Detect which cell encompasses the target text, then output its [X, Y] center coordinate. 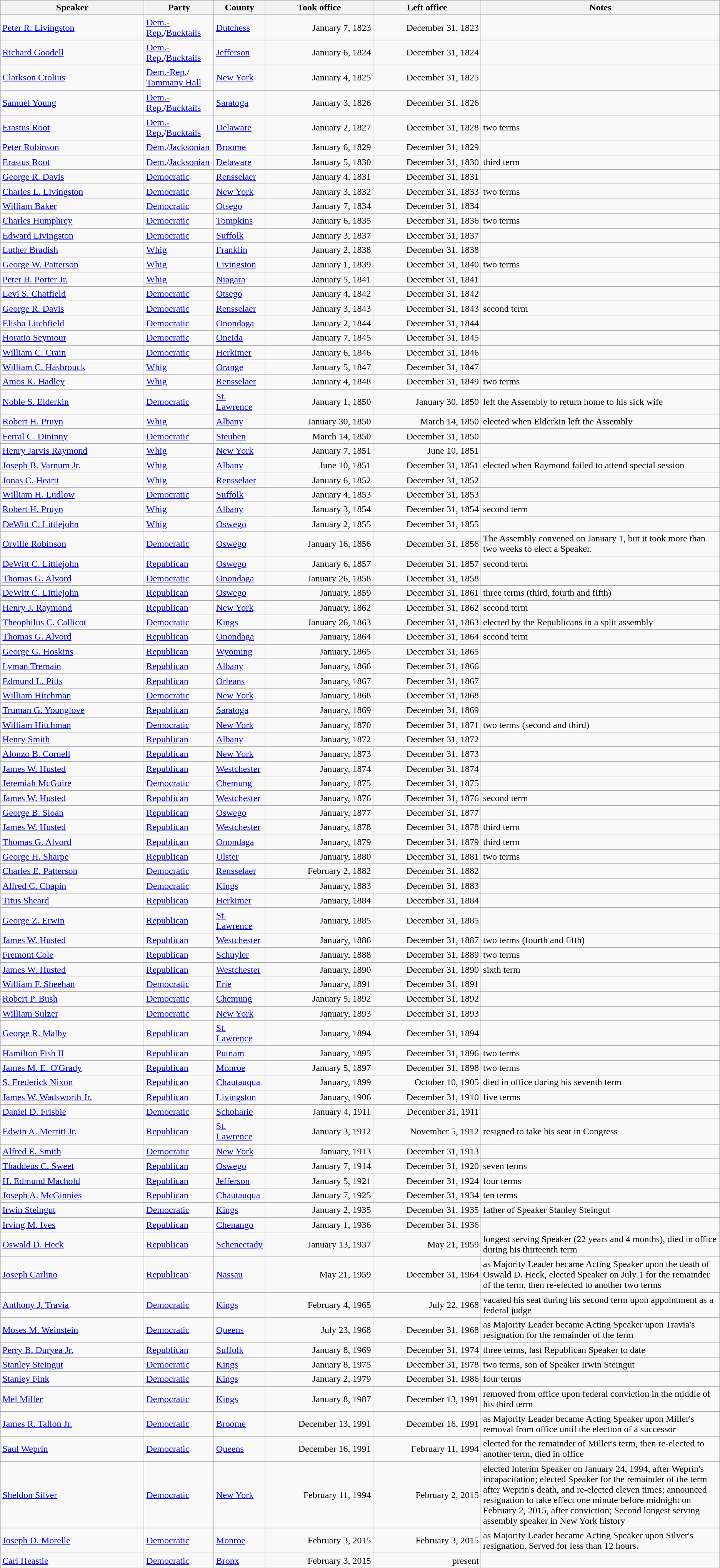
February 2, 1882 [319, 871]
January, 1877 [319, 813]
seven terms [601, 1166]
as Majority Leader became Acting Speaker upon Travia's resignation for the remainder of the term [601, 1330]
Jonas C. Heartt [72, 480]
January, 1869 [319, 710]
December 31, 1825 [427, 78]
January, 1870 [319, 725]
January, 1875 [319, 783]
December 31, 1974 [427, 1350]
January 7, 1851 [319, 451]
January 3, 1843 [319, 309]
Dem.-Rep./Tammany Hall [179, 78]
December 31, 1837 [427, 235]
Henry J. Raymond [72, 608]
George H. Sharpe [72, 857]
Mel Miller [72, 1399]
January 7, 1925 [319, 1195]
January, 1879 [319, 842]
December 31, 1836 [427, 220]
December 31, 1857 [427, 564]
January 7, 1845 [319, 338]
January, 1893 [319, 1014]
January, 1894 [319, 1034]
December 31, 1851 [427, 465]
December 31, 1850 [427, 436]
December 31, 1889 [427, 955]
left the Assembly to return home to his sick wife [601, 402]
November 5, 1912 [427, 1131]
Notes [601, 8]
January 6, 1852 [319, 480]
January, 1883 [319, 886]
January, 1888 [319, 955]
two terms (second and third) [601, 725]
William Sulzer [72, 1014]
Peter R. Livingston [72, 28]
Lyman Tremain [72, 666]
December 31, 1841 [427, 279]
December 31, 1840 [427, 265]
longest serving Speaker (22 years and 4 months), died in office during his thirteenth term [601, 1244]
December 31, 1893 [427, 1014]
January 5, 1897 [319, 1068]
Niagara [239, 279]
elected when Raymond failed to attend special session [601, 465]
December 31, 1887 [427, 940]
December 31, 1894 [427, 1034]
December 31, 1826 [427, 102]
Clarkson Crolius [72, 78]
Joseph Carlino [72, 1275]
Alfred C. Chapin [72, 886]
Oneida [239, 338]
January, 1895 [319, 1053]
Noble S. Elderkin [72, 402]
December 31, 1845 [427, 338]
January 6, 1835 [319, 220]
December 31, 1868 [427, 695]
December 31, 1846 [427, 352]
Nassau [239, 1275]
January 26, 1858 [319, 578]
Orange [239, 367]
December 31, 1869 [427, 710]
Peter B. Porter Jr. [72, 279]
January 5, 1921 [319, 1181]
Joseph A. McGinnies [72, 1195]
December 31, 1876 [427, 798]
February 2, 2015 [427, 1495]
Moses M. Weinstein [72, 1330]
December 31, 1896 [427, 1053]
two terms (fourth and fifth) [601, 940]
December 31, 1830 [427, 162]
December 31, 1873 [427, 754]
William Baker [72, 206]
December 31, 1879 [427, 842]
Steuben [239, 436]
January, 1880 [319, 857]
December 31, 1833 [427, 191]
December 31, 1844 [427, 323]
January 4, 1831 [319, 177]
vacated his seat during his second term upon appointment as a federal judge [601, 1305]
January, 1891 [319, 984]
George Z. Erwin [72, 920]
Joseph D. Morelle [72, 1541]
January, 1890 [319, 969]
January, 1867 [319, 681]
Peter Robinson [72, 147]
ten terms [601, 1195]
William C. Hasbrouck [72, 367]
January 4, 1848 [319, 382]
resigned to take his seat in Congress [601, 1131]
December 31, 1831 [427, 177]
January 6, 1824 [319, 52]
Samuel Young [72, 102]
Saul Weprin [72, 1449]
December 31, 1934 [427, 1195]
January 4, 1842 [319, 294]
Elisha Litchfield [72, 323]
James R. Tallon Jr. [72, 1424]
December 31, 1891 [427, 984]
January 26, 1863 [319, 622]
Stanley Steingut [72, 1364]
Levi S. Chatfield [72, 294]
Titus Sheard [72, 900]
Edmund L. Pitts [72, 681]
December 31, 1829 [427, 147]
George B. Sloan [72, 813]
Joseph B. Varnum Jr. [72, 465]
sixth term [601, 969]
Hamilton Fish II [72, 1053]
January, 1885 [319, 920]
three terms, last Republican Speaker to date [601, 1350]
December 31, 1872 [427, 740]
December 31, 1913 [427, 1151]
January 5, 1830 [319, 162]
December 31, 1883 [427, 886]
Stanley Fink [72, 1379]
December 31, 1824 [427, 52]
January 6, 1857 [319, 564]
William C. Crain [72, 352]
Dutchess [239, 28]
elected by the Republicans in a split assembly [601, 622]
December 31, 1849 [427, 382]
January 6, 1829 [319, 147]
January, 1864 [319, 637]
December 31, 1874 [427, 769]
S. Frederick Nixon [72, 1082]
County [239, 8]
January 4, 1911 [319, 1112]
December 31, 1867 [427, 681]
Irving M. Ives [72, 1225]
Richard Goodell [72, 52]
January, 1865 [319, 651]
as Majority Leader became Acting Speaker upon Miller's removal from office until the election of a successor [601, 1424]
Thaddeus C. Sweet [72, 1166]
Theophilus C. Callicot [72, 622]
January 2, 1844 [319, 323]
Erie [239, 984]
December 31, 1852 [427, 480]
George G. Hoskins [72, 651]
December 31, 1935 [427, 1210]
elected for the remainder of Miller's term, then re-elected to another term, died in office [601, 1449]
January, 1873 [319, 754]
December 31, 1920 [427, 1166]
December 31, 1898 [427, 1068]
Henry Smith [72, 740]
H. Edmund Machold [72, 1181]
Truman G. Younglove [72, 710]
Perry B. Duryea Jr. [72, 1350]
The Assembly convened on January 1, but it took more than two weeks to elect a Speaker. [601, 544]
January, 1859 [319, 593]
January 8, 1975 [319, 1364]
December 31, 1854 [427, 509]
December 31, 1882 [427, 871]
January, 1876 [319, 798]
February 4, 1965 [319, 1305]
January, 1913 [319, 1151]
December 31, 1864 [427, 637]
December 31, 1964 [427, 1275]
Oswald D. Heck [72, 1244]
December 31, 1843 [427, 309]
James W. Wadsworth Jr. [72, 1097]
Luther Bradish [72, 250]
January 3, 1832 [319, 191]
January 7, 1834 [319, 206]
December 31, 1978 [427, 1364]
January 6, 1846 [319, 352]
Edward Livingston [72, 235]
December 31, 1881 [427, 857]
Carl Heastie [72, 1560]
December 31, 1866 [427, 666]
December 31, 1855 [427, 524]
January 1, 1850 [319, 402]
December 31, 1885 [427, 920]
July 22, 1968 [427, 1305]
January 3, 1854 [319, 509]
December 31, 1847 [427, 367]
Amos K. Hadley [72, 382]
January 4, 1825 [319, 78]
two terms, son of Speaker Irwin Steingut [601, 1364]
Speaker [72, 8]
December 31, 1878 [427, 827]
Charles Humphrey [72, 220]
January 2, 1855 [319, 524]
Robert P. Bush [72, 999]
Sheldon Silver [72, 1495]
December 31, 1890 [427, 969]
December 31, 1823 [427, 28]
January, 1862 [319, 608]
three terms (third, fourth and fifth) [601, 593]
Schenectady [239, 1244]
Ferral C. Dininny [72, 436]
December 31, 1875 [427, 783]
December 31, 1924 [427, 1181]
Wyoming [239, 651]
October 10, 1905 [427, 1082]
elected when Elderkin left the Assembly [601, 421]
Putnam [239, 1053]
January 3, 1837 [319, 235]
December 31, 1862 [427, 608]
Charles L. Livingston [72, 191]
Party [179, 8]
January 5, 1847 [319, 367]
Jeremiah McGuire [72, 783]
as Majority Leader became Acting Speaker upon Silver's resignation. Served for less than 12 hours. [601, 1541]
January 16, 1856 [319, 544]
December 31, 1863 [427, 622]
January 7, 1823 [319, 28]
December 31, 1884 [427, 900]
December 31, 1861 [427, 593]
January, 1874 [319, 769]
Schoharie [239, 1112]
December 31, 1828 [427, 128]
December 31, 1871 [427, 725]
died in office during his seventh term [601, 1082]
January 1, 1936 [319, 1225]
Ulster [239, 857]
January, 1886 [319, 940]
January 2, 1935 [319, 1210]
January, 1906 [319, 1097]
William H. Ludlow [72, 495]
January 5, 1892 [319, 999]
Daniel D. Frisbie [72, 1112]
January 13, 1937 [319, 1244]
Alonzo B. Cornell [72, 754]
January 2, 1838 [319, 250]
January 8, 1987 [319, 1399]
December 31, 1842 [427, 294]
Left office [427, 8]
five terms [601, 1097]
Took office [319, 8]
December 31, 1834 [427, 206]
George W. Patterson [72, 265]
January 3, 1912 [319, 1131]
George R. Malby [72, 1034]
January 5, 1841 [319, 279]
Franklin [239, 250]
Orville Robinson [72, 544]
Irwin Steingut [72, 1210]
January, 1884 [319, 900]
December 31, 1877 [427, 813]
Alfred E. Smith [72, 1151]
December 31, 1986 [427, 1379]
removed from office upon federal conviction in the middle of his third term [601, 1399]
December 31, 1910 [427, 1097]
January, 1872 [319, 740]
January, 1866 [319, 666]
January, 1878 [319, 827]
January, 1868 [319, 695]
Fremont Cole [72, 955]
December 31, 1936 [427, 1225]
Schuyler [239, 955]
Henry Jarvis Raymond [72, 451]
December 31, 1856 [427, 544]
January 1, 1839 [319, 265]
father of Speaker Stanley Steingut [601, 1210]
December 31, 1858 [427, 578]
William F. Sheehan [72, 984]
Edwin A. Merritt Jr. [72, 1131]
December 31, 1911 [427, 1112]
January 8, 1969 [319, 1350]
January 2, 1979 [319, 1379]
January, 1899 [319, 1082]
James M. E. O'Grady [72, 1068]
Orleans [239, 681]
July 23, 1968 [319, 1330]
December 31, 1838 [427, 250]
January 7, 1914 [319, 1166]
January 3, 1826 [319, 102]
Tompkins [239, 220]
Chenango [239, 1225]
December 31, 1865 [427, 651]
present [427, 1560]
January 2, 1827 [319, 128]
January 4, 1853 [319, 495]
December 31, 1892 [427, 999]
December 31, 1968 [427, 1330]
Charles E. Patterson [72, 871]
December 31, 1853 [427, 495]
Anthony J. Travia [72, 1305]
Bronx [239, 1560]
Horatio Seymour [72, 338]
